Extract the [x, y] coordinate from the center of the cell holding the provided text.  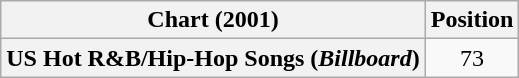
Chart (2001) [213, 20]
Position [472, 20]
73 [472, 58]
US Hot R&B/Hip-Hop Songs (Billboard) [213, 58]
